Return the [X, Y] coordinate for the center point of the cell that contains the specified text.  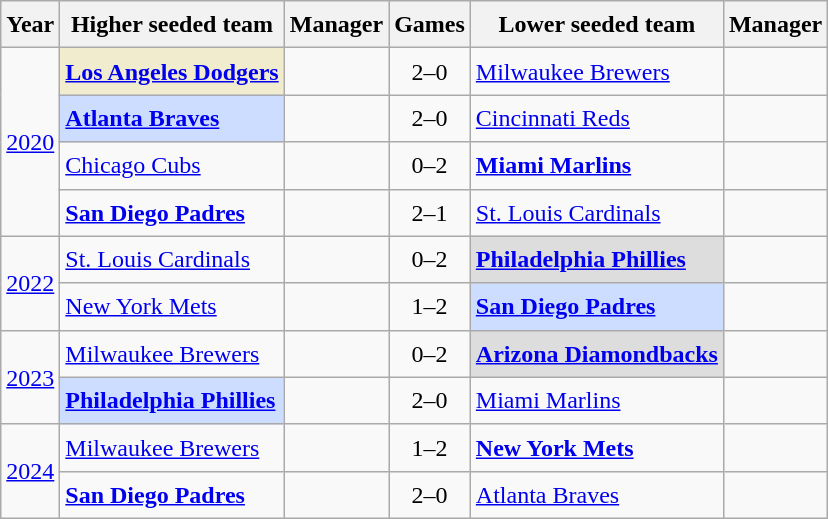
Higher seeded team [172, 24]
Games [430, 24]
2022 [30, 283]
2–1 [430, 212]
Cincinnati Reds [596, 118]
2024 [30, 471]
Los Angeles Dodgers [172, 72]
2023 [30, 377]
Year [30, 24]
2020 [30, 142]
Arizona Diamondbacks [596, 354]
Lower seeded team [596, 24]
Chicago Cubs [172, 166]
